Find where the given text appears and provide that cell's center as (x, y) coordinate. 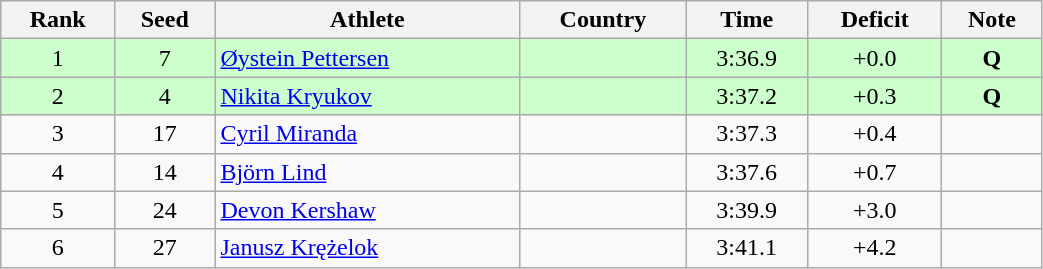
3:41.1 (747, 248)
+0.3 (875, 96)
17 (165, 134)
Deficit (875, 20)
Devon Kershaw (368, 210)
Øystein Pettersen (368, 58)
+0.0 (875, 58)
5 (58, 210)
+0.7 (875, 172)
3:36.9 (747, 58)
Cyril Miranda (368, 134)
14 (165, 172)
Note (992, 20)
Nikita Kryukov (368, 96)
3:37.6 (747, 172)
24 (165, 210)
Björn Lind (368, 172)
Time (747, 20)
Country (603, 20)
+3.0 (875, 210)
Athlete (368, 20)
7 (165, 58)
3:37.3 (747, 134)
Seed (165, 20)
3:39.9 (747, 210)
3 (58, 134)
Rank (58, 20)
3:37.2 (747, 96)
+4.2 (875, 248)
+0.4 (875, 134)
Janusz Krężelok (368, 248)
2 (58, 96)
27 (165, 248)
6 (58, 248)
1 (58, 58)
